Determine the [X, Y] coordinate at the center of the cell enclosing the given text.  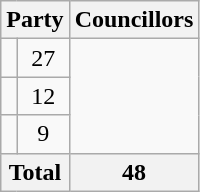
Councillors [134, 20]
9 [43, 134]
48 [134, 172]
12 [43, 96]
Total [35, 172]
Party [35, 20]
27 [43, 58]
